Search for the cell housing the specified text and yield its (X, Y) center coordinate. 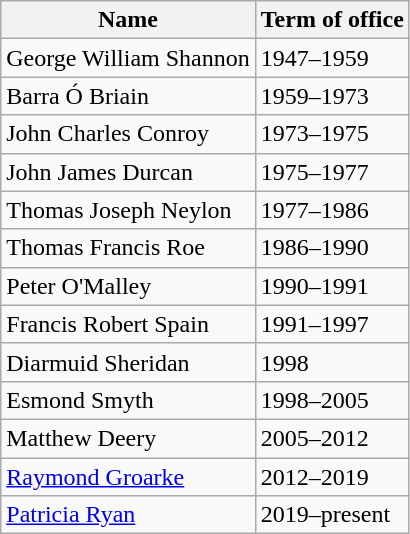
George William Shannon (128, 58)
Term of office (332, 20)
Thomas Joseph Neylon (128, 210)
Thomas Francis Roe (128, 248)
1977–1986 (332, 210)
1973–1975 (332, 134)
1975–1977 (332, 172)
1998–2005 (332, 400)
2005–2012 (332, 438)
1959–1973 (332, 96)
1986–1990 (332, 248)
Name (128, 20)
1991–1997 (332, 324)
Barra Ó Briain (128, 96)
1947–1959 (332, 58)
Francis Robert Spain (128, 324)
John Charles Conroy (128, 134)
Peter O'Malley (128, 286)
Esmond Smyth (128, 400)
John James Durcan (128, 172)
1998 (332, 362)
Matthew Deery (128, 438)
Raymond Groarke (128, 477)
2012–2019 (332, 477)
Diarmuid Sheridan (128, 362)
2019–present (332, 515)
Patricia Ryan (128, 515)
1990–1991 (332, 286)
